For the text-containing cell, return its midpoint in [x, y] coordinate format. 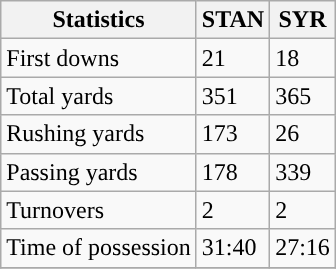
18 [303, 58]
365 [303, 96]
STAN [232, 20]
339 [303, 172]
Time of possession [99, 248]
351 [232, 96]
173 [232, 134]
First downs [99, 58]
Total yards [99, 96]
31:40 [232, 248]
21 [232, 58]
27:16 [303, 248]
Turnovers [99, 210]
Passing yards [99, 172]
SYR [303, 20]
178 [232, 172]
26 [303, 134]
Rushing yards [99, 134]
Statistics [99, 20]
